Extract the (X, Y) coordinate from the center of the cell holding the provided text.  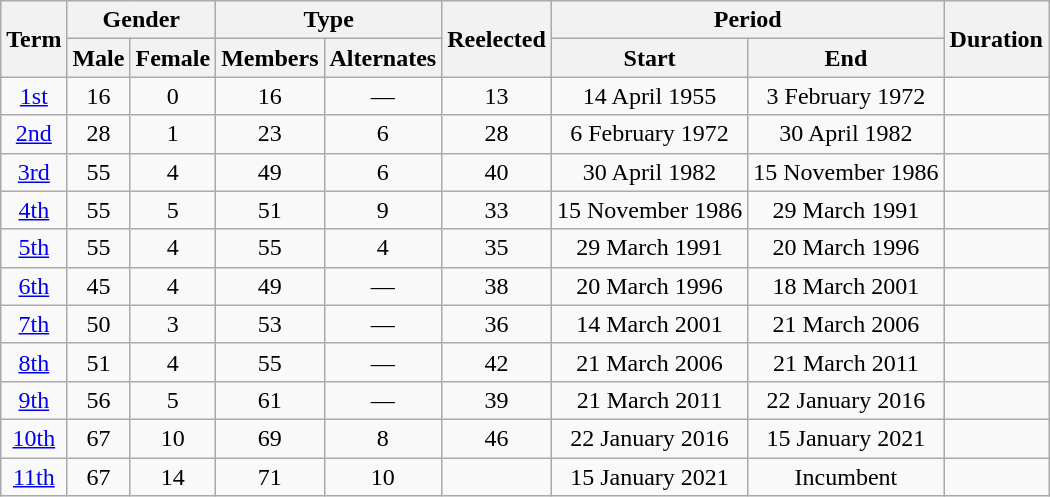
8th (34, 362)
1st (34, 96)
Start (649, 58)
Type (329, 20)
38 (497, 286)
10th (34, 438)
69 (270, 438)
5th (34, 248)
45 (98, 286)
3rd (34, 172)
50 (98, 324)
Alternates (383, 58)
7th (34, 324)
61 (270, 400)
14 (173, 477)
Duration (996, 39)
9th (34, 400)
4th (34, 210)
23 (270, 134)
56 (98, 400)
36 (497, 324)
39 (497, 400)
Gender (142, 20)
8 (383, 438)
14 April 1955 (649, 96)
0 (173, 96)
1 (173, 134)
42 (497, 362)
9 (383, 210)
13 (497, 96)
40 (497, 172)
Female (173, 58)
46 (497, 438)
Male (98, 58)
6th (34, 286)
Members (270, 58)
71 (270, 477)
33 (497, 210)
Incumbent (846, 477)
35 (497, 248)
2nd (34, 134)
53 (270, 324)
Reelected (497, 39)
3 February 1972 (846, 96)
11th (34, 477)
Term (34, 39)
14 March 2001 (649, 324)
Period (748, 20)
18 March 2001 (846, 286)
3 (173, 324)
6 February 1972 (649, 134)
End (846, 58)
